Extract the [x, y] coordinate from the center of the cell holding the provided text.  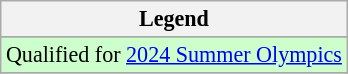
Qualified for 2024 Summer Olympics [174, 54]
Legend [174, 18]
